Identify which cell holds the provided text, then report its (X, Y) central coordinate. 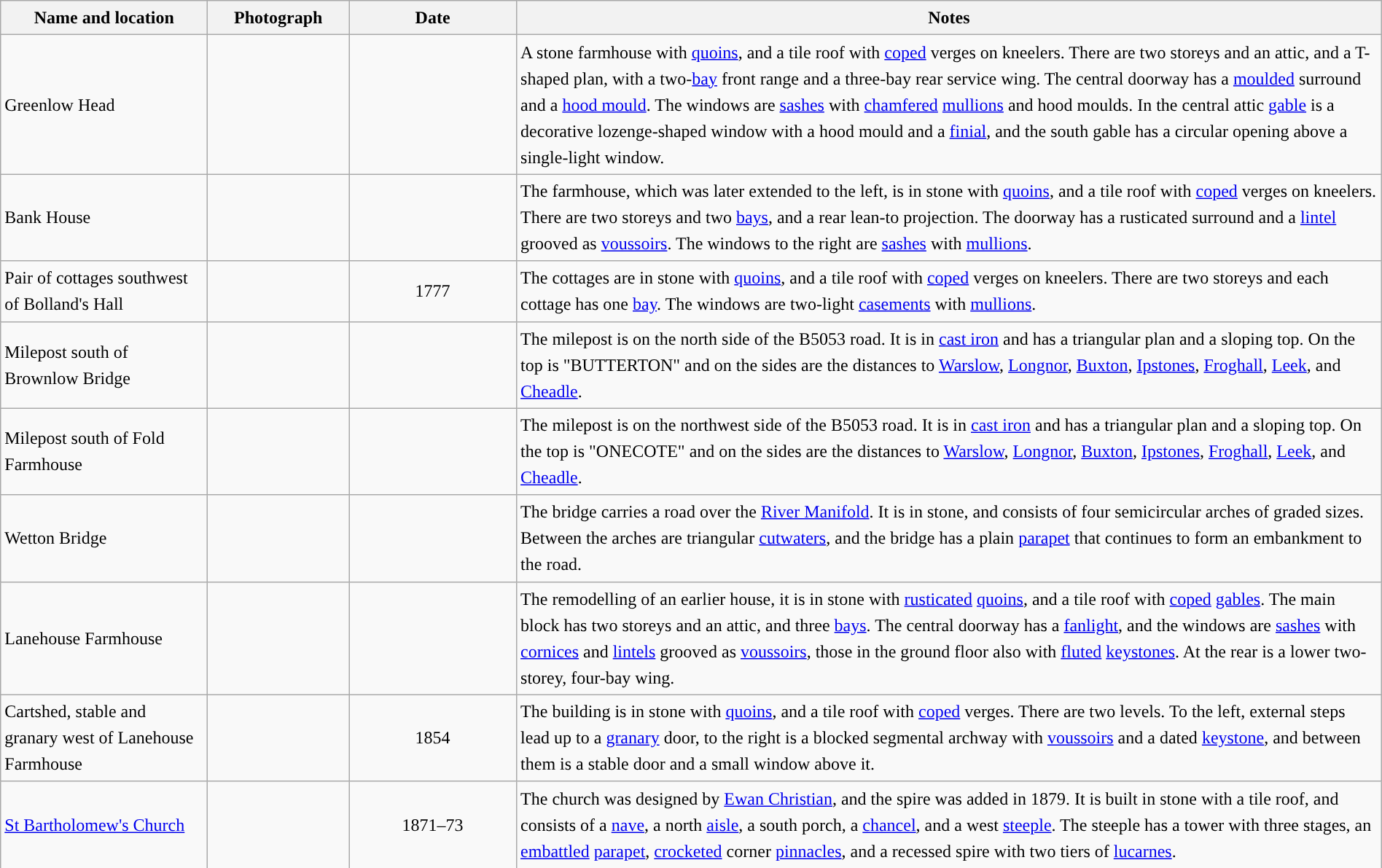
Milepost south of Brownlow Bridge (104, 364)
Milepost south of Fold Farmhouse (104, 452)
Photograph (278, 17)
Date (433, 17)
Greenlow Head (104, 105)
Cartshed, stable and granary west of Lanehouse Farmhouse (104, 738)
Lanehouse Farmhouse (104, 638)
1854 (433, 738)
1871–73 (433, 825)
Bank House (104, 217)
Wetton Bridge (104, 538)
1777 (433, 292)
St Bartholomew's Church (104, 825)
Notes (949, 17)
Pair of cottages southwest of Bolland's Hall (104, 292)
Name and location (104, 17)
